For the text-containing cell, return its midpoint in (X, Y) coordinate format. 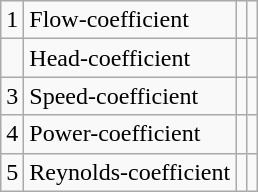
5 (12, 172)
Head-coefficient (130, 58)
1 (12, 20)
Speed-coefficient (130, 96)
Power-coefficient (130, 134)
Flow-coefficient (130, 20)
Reynolds-coefficient (130, 172)
4 (12, 134)
3 (12, 96)
